Detect which cell encompasses the target text, then output its [X, Y] center coordinate. 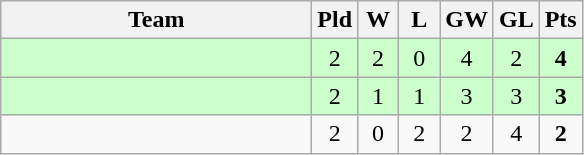
L [420, 20]
Pld [335, 20]
Pts [560, 20]
W [378, 20]
GW [467, 20]
GL [516, 20]
Team [156, 20]
